Scan for the cell matching the given text and deliver its [X, Y] coordinate at center. 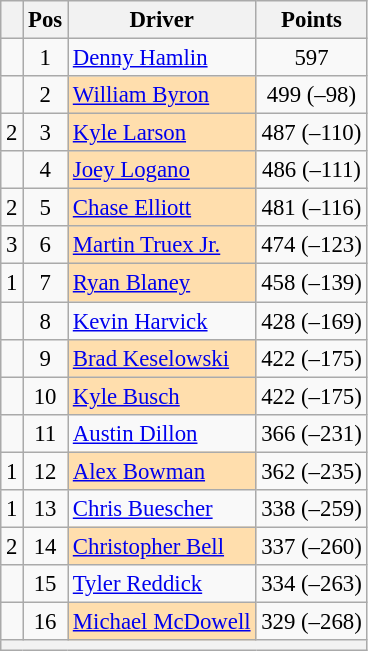
Denny Hamlin [162, 58]
Kyle Busch [162, 396]
481 (–116) [312, 208]
6 [46, 245]
12 [46, 471]
Martin Truex Jr. [162, 245]
Pos [46, 20]
362 (–235) [312, 471]
7 [46, 283]
Points [312, 20]
8 [46, 321]
486 (–111) [312, 170]
14 [46, 546]
Michael McDowell [162, 621]
Ryan Blaney [162, 283]
Kevin Harvick [162, 321]
334 (–263) [312, 584]
William Byron [162, 95]
Tyler Reddick [162, 584]
Driver [162, 20]
499 (–98) [312, 95]
Chris Buescher [162, 509]
487 (–110) [312, 133]
Alex Bowman [162, 471]
13 [46, 509]
Austin Dillon [162, 433]
474 (–123) [312, 245]
Brad Keselowski [162, 358]
10 [46, 396]
428 (–169) [312, 321]
11 [46, 433]
4 [46, 170]
9 [46, 358]
Chase Elliott [162, 208]
Kyle Larson [162, 133]
597 [312, 58]
Joey Logano [162, 170]
Christopher Bell [162, 546]
329 (–268) [312, 621]
337 (–260) [312, 546]
5 [46, 208]
458 (–139) [312, 283]
366 (–231) [312, 433]
16 [46, 621]
15 [46, 584]
338 (–259) [312, 509]
